Find where the given text appears and provide that cell's center as [x, y] coordinate. 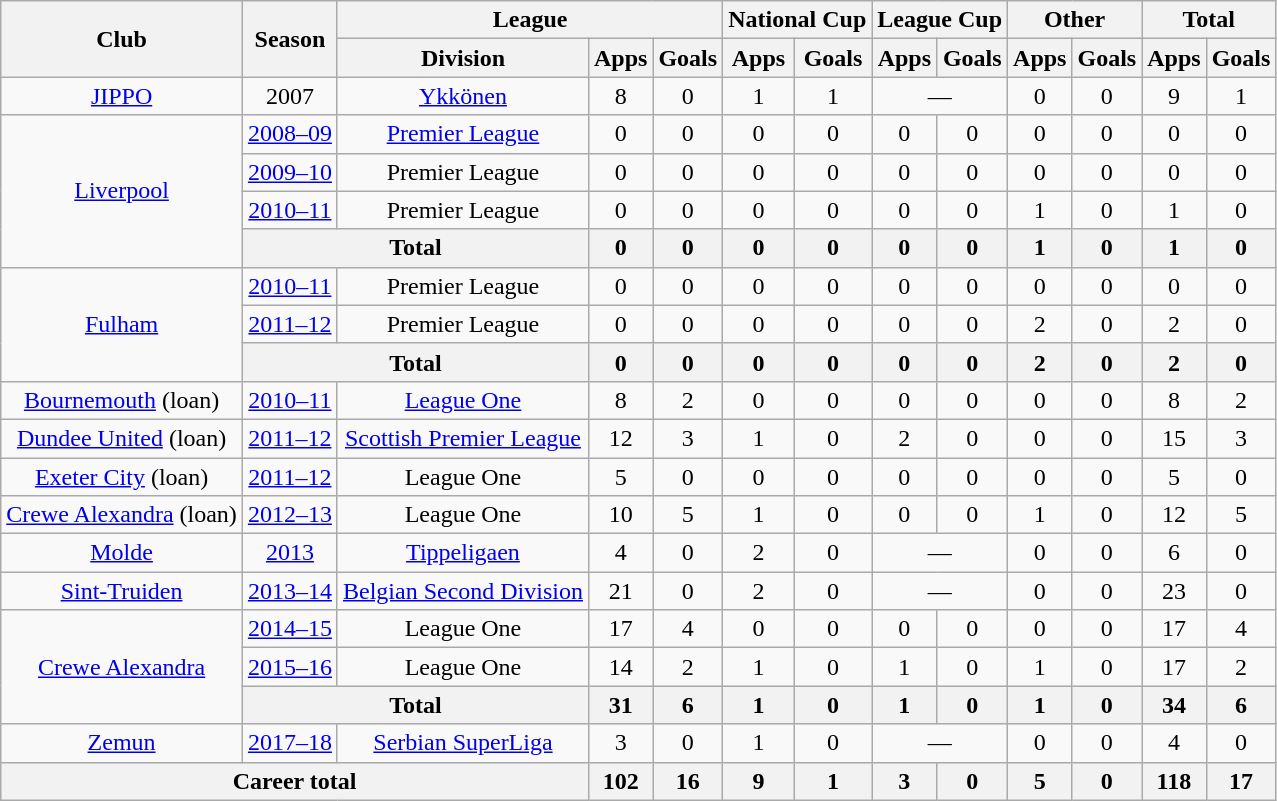
31 [620, 705]
Serbian SuperLiga [462, 743]
2013 [290, 553]
Scottish Premier League [462, 438]
2007 [290, 96]
Tippeligaen [462, 553]
Crewe Alexandra [122, 667]
2012–13 [290, 515]
23 [1174, 591]
JIPPO [122, 96]
10 [620, 515]
Bournemouth (loan) [122, 400]
16 [688, 781]
Other [1075, 20]
Division [462, 58]
League [530, 20]
Dundee United (loan) [122, 438]
Crewe Alexandra (loan) [122, 515]
2013–14 [290, 591]
2017–18 [290, 743]
Fulham [122, 324]
Zemun [122, 743]
21 [620, 591]
2014–15 [290, 629]
Season [290, 39]
Belgian Second Division [462, 591]
118 [1174, 781]
102 [620, 781]
34 [1174, 705]
15 [1174, 438]
Sint-Truiden [122, 591]
League Cup [940, 20]
Club [122, 39]
Exeter City (loan) [122, 477]
2009–10 [290, 172]
2015–16 [290, 667]
Career total [295, 781]
Molde [122, 553]
Ykkönen [462, 96]
2008–09 [290, 134]
Liverpool [122, 191]
14 [620, 667]
National Cup [798, 20]
